Identify which cell holds the provided text, then report its [x, y] central coordinate. 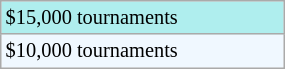
$15,000 tournaments [142, 17]
$10,000 tournaments [142, 51]
